Capture the cell that displays the provided text and extract its (x, y) central coordinate. 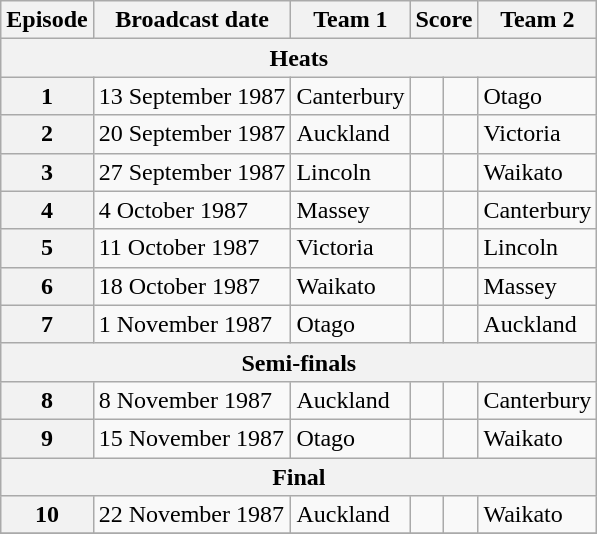
3 (47, 172)
5 (47, 248)
Semi-finals (299, 362)
18 October 1987 (192, 286)
4 October 1987 (192, 210)
Score (444, 20)
22 November 1987 (192, 515)
15 November 1987 (192, 438)
Heats (299, 58)
Final (299, 477)
20 September 1987 (192, 134)
11 October 1987 (192, 248)
13 September 1987 (192, 96)
7 (47, 324)
6 (47, 286)
8 (47, 400)
Episode (47, 20)
Team 1 (350, 20)
2 (47, 134)
1 (47, 96)
1 November 1987 (192, 324)
27 September 1987 (192, 172)
Team 2 (538, 20)
Broadcast date (192, 20)
9 (47, 438)
8 November 1987 (192, 400)
4 (47, 210)
10 (47, 515)
